Search for the cell housing the specified text and yield its (x, y) center coordinate. 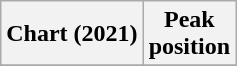
Peakposition (189, 34)
Chart (2021) (72, 34)
